Capture the cell that displays the provided text and extract its [X, Y] central coordinate. 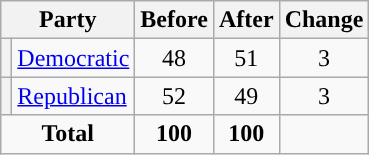
52 [174, 96]
After [246, 20]
Democratic [74, 58]
Before [174, 20]
49 [246, 96]
48 [174, 58]
Change [324, 20]
Total [68, 134]
Party [68, 20]
Republican [74, 96]
51 [246, 58]
